Output the [X, Y] coordinate of the center of the cell containing the given text.  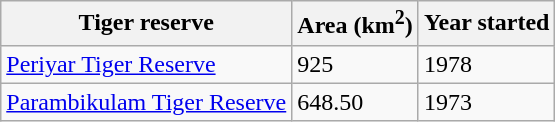
925 [356, 64]
Area (km2) [356, 24]
1973 [486, 102]
1978 [486, 64]
Parambikulam Tiger Reserve [146, 102]
Year started [486, 24]
Periyar Tiger Reserve [146, 64]
648.50 [356, 102]
Tiger reserve [146, 24]
